Search for the cell housing the specified text and yield its (X, Y) center coordinate. 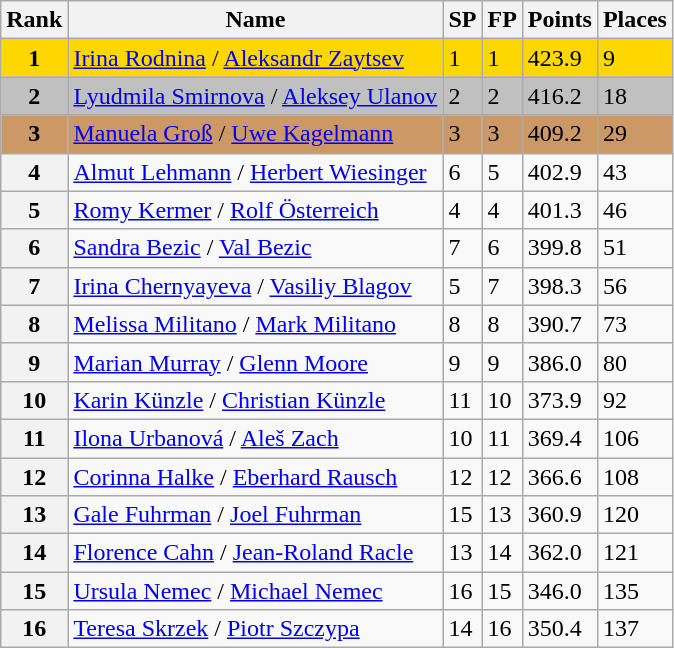
390.7 (560, 324)
137 (634, 629)
Points (560, 20)
386.0 (560, 362)
135 (634, 591)
Places (634, 20)
92 (634, 400)
409.2 (560, 134)
Gale Fuhrman / Joel Fuhrman (256, 515)
FP (502, 20)
Marian Murray / Glenn Moore (256, 362)
362.0 (560, 553)
Karin Künzle / Christian Künzle (256, 400)
29 (634, 134)
401.3 (560, 210)
399.8 (560, 248)
Manuela Groß / Uwe Kagelmann (256, 134)
398.3 (560, 286)
120 (634, 515)
51 (634, 248)
402.9 (560, 172)
46 (634, 210)
43 (634, 172)
369.4 (560, 438)
Name (256, 20)
416.2 (560, 96)
Lyudmila Smirnova / Aleksey Ulanov (256, 96)
73 (634, 324)
Almut Lehmann / Herbert Wiesinger (256, 172)
350.4 (560, 629)
18 (634, 96)
366.6 (560, 477)
SP (462, 20)
Melissa Militano / Mark Militano (256, 324)
423.9 (560, 58)
Corinna Halke / Eberhard Rausch (256, 477)
121 (634, 553)
Irina Chernyayeva / Vasiliy Blagov (256, 286)
Florence Cahn / Jean-Roland Racle (256, 553)
Irina Rodnina / Aleksandr Zaytsev (256, 58)
Ursula Nemec / Michael Nemec (256, 591)
106 (634, 438)
56 (634, 286)
Ilona Urbanová / Aleš Zach (256, 438)
373.9 (560, 400)
108 (634, 477)
Romy Kermer / Rolf Österreich (256, 210)
Teresa Skrzek / Piotr Szczypa (256, 629)
Rank (34, 20)
346.0 (560, 591)
80 (634, 362)
360.9 (560, 515)
Sandra Bezic / Val Bezic (256, 248)
